Capture the cell that displays the provided text and extract its (X, Y) central coordinate. 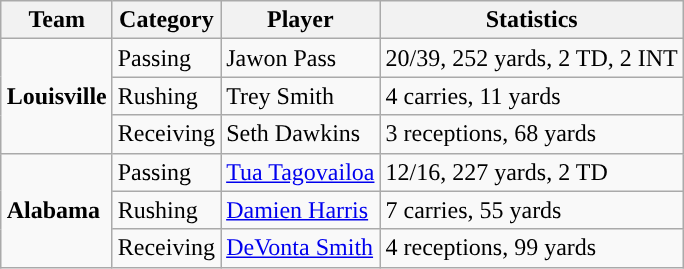
Player (300, 20)
Tua Tagovailoa (300, 172)
Louisville (56, 96)
12/16, 227 yards, 2 TD (532, 172)
Damien Harris (300, 210)
7 carries, 55 yards (532, 210)
DeVonta Smith (300, 248)
20/39, 252 yards, 2 TD, 2 INT (532, 58)
Team (56, 20)
Statistics (532, 20)
Jawon Pass (300, 58)
Alabama (56, 210)
Category (166, 20)
4 carries, 11 yards (532, 96)
Seth Dawkins (300, 134)
3 receptions, 68 yards (532, 134)
Trey Smith (300, 96)
4 receptions, 99 yards (532, 248)
